Locate the cell with the specified text and output its [x, y] center coordinate. 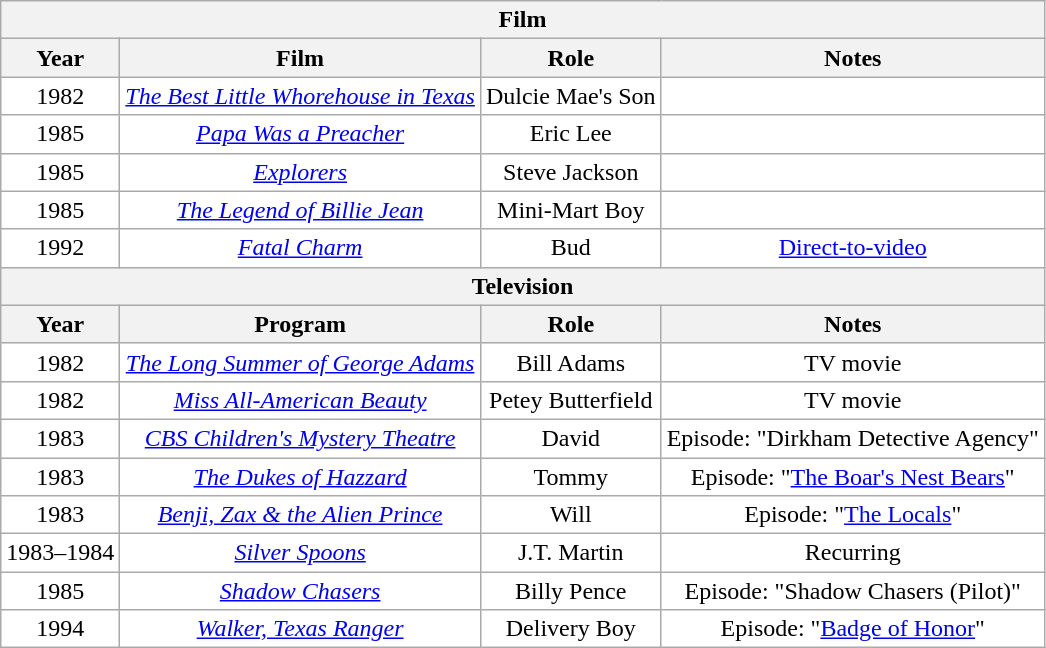
Delivery Boy [570, 629]
Will [570, 515]
Direct-to-video [852, 248]
Bill Adams [570, 362]
Dulcie Mae's Son [570, 96]
1992 [60, 248]
Miss All-American Beauty [300, 400]
Silver Spoons [300, 553]
Billy Pence [570, 591]
Petey Butterfield [570, 400]
The Legend of Billie Jean [300, 210]
Shadow Chasers [300, 591]
Episode: "Shadow Chasers (Pilot)" [852, 591]
Eric Lee [570, 134]
Program [300, 324]
CBS Children's Mystery Theatre [300, 438]
Benji, Zax & the Alien Prince [300, 515]
Mini-Mart Boy [570, 210]
The Long Summer of George Adams [300, 362]
Episode: "Badge of Honor" [852, 629]
Walker, Texas Ranger [300, 629]
Bud [570, 248]
Steve Jackson [570, 172]
Fatal Charm [300, 248]
David [570, 438]
The Best Little Whorehouse in Texas [300, 96]
Tommy [570, 477]
1994 [60, 629]
Episode: "The Locals" [852, 515]
Explorers [300, 172]
Television [523, 286]
1983–1984 [60, 553]
Episode: "The Boar's Nest Bears" [852, 477]
Papa Was a Preacher [300, 134]
The Dukes of Hazzard [300, 477]
J.T. Martin [570, 553]
Episode: "Dirkham Detective Agency" [852, 438]
Recurring [852, 553]
